Capture the cell that displays the provided text and extract its [x, y] central coordinate. 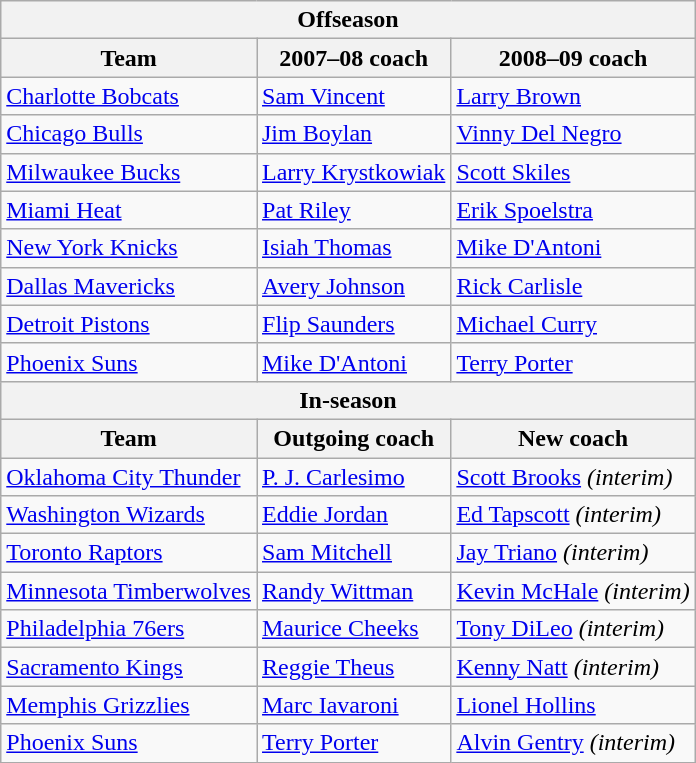
Sacramento Kings [129, 667]
Tony DiLeo (interim) [573, 629]
Alvin Gentry (interim) [573, 743]
Jay Triano (interim) [573, 553]
Randy Wittman [353, 591]
Charlotte Bobcats [129, 96]
Pat Riley [353, 210]
Lionel Hollins [573, 705]
Vinny Del Negro [573, 134]
Sam Vincent [353, 96]
Sam Mitchell [353, 553]
Jim Boylan [353, 134]
Detroit Pistons [129, 324]
Minnesota Timberwolves [129, 591]
Memphis Grizzlies [129, 705]
Miami Heat [129, 210]
Marc Iavaroni [353, 705]
Michael Curry [573, 324]
Philadelphia 76ers [129, 629]
Maurice Cheeks [353, 629]
Dallas Mavericks [129, 286]
Larry Krystkowiak [353, 172]
In-season [348, 400]
Scott Skiles [573, 172]
Flip Saunders [353, 324]
Rick Carlisle [573, 286]
2007–08 coach [353, 58]
Oklahoma City Thunder [129, 477]
Washington Wizards [129, 515]
New York Knicks [129, 248]
Ed Tapscott (interim) [573, 515]
Kenny Natt (interim) [573, 667]
Avery Johnson [353, 286]
Chicago Bulls [129, 134]
Reggie Theus [353, 667]
New coach [573, 438]
Isiah Thomas [353, 248]
Offseason [348, 20]
Outgoing coach [353, 438]
Milwaukee Bucks [129, 172]
Kevin McHale (interim) [573, 591]
Eddie Jordan [353, 515]
2008–09 coach [573, 58]
Larry Brown [573, 96]
Scott Brooks (interim) [573, 477]
P. J. Carlesimo [353, 477]
Toronto Raptors [129, 553]
Erik Spoelstra [573, 210]
